Identify which cell holds the provided text, then report its [x, y] central coordinate. 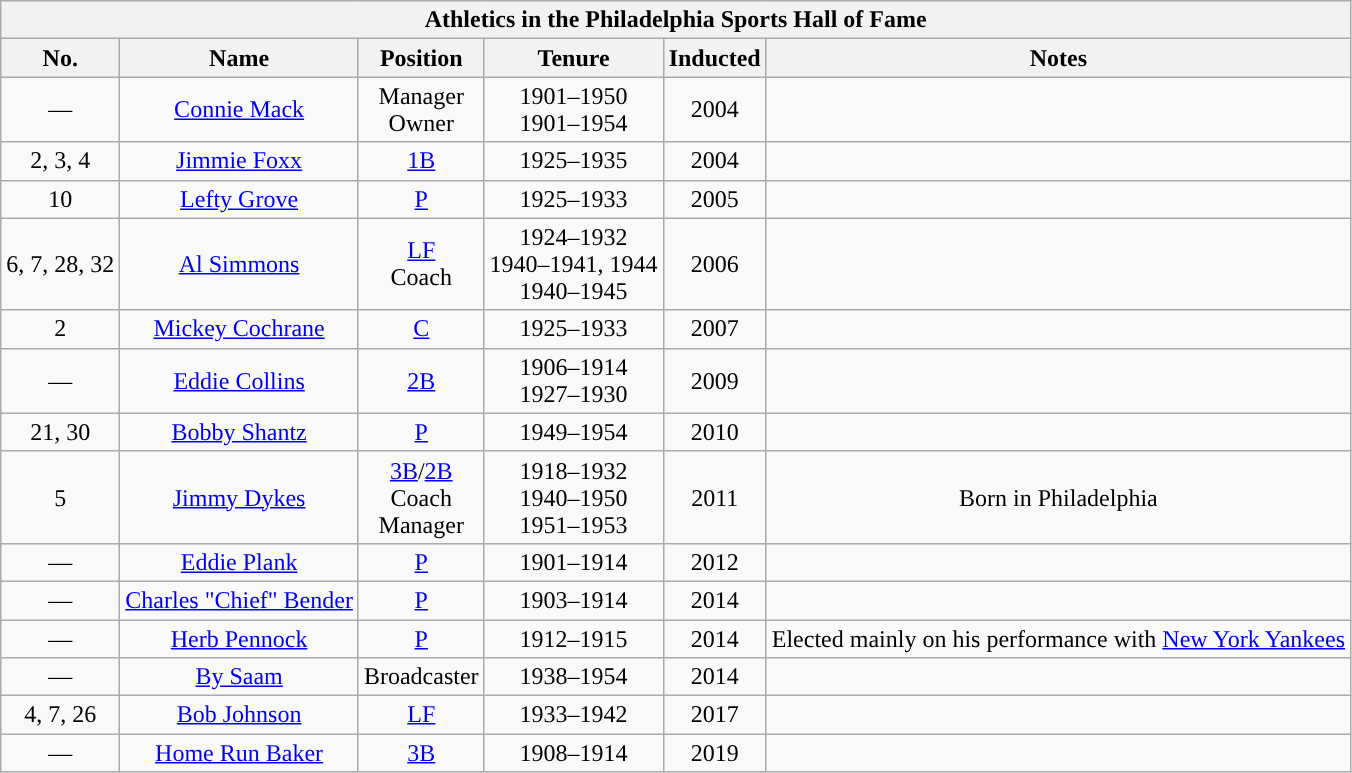
1918–19321940–19501951–1953 [574, 497]
2009 [714, 380]
1B [421, 161]
ManagerOwner [421, 110]
3B [421, 753]
Connie Mack [240, 110]
Name [240, 58]
Elected mainly on his performance with New York Yankees [1058, 639]
Broadcaster [421, 677]
1903–1914 [574, 600]
Mickey Cochrane [240, 329]
1901–1914 [574, 562]
21, 30 [60, 432]
Jimmy Dykes [240, 497]
1912–1915 [574, 639]
2006 [714, 264]
2B [421, 380]
Bob Johnson [240, 715]
1949–1954 [574, 432]
Eddie Collins [240, 380]
Lefty Grove [240, 199]
Charles "Chief" Bender [240, 600]
C [421, 329]
No. [60, 58]
Born in Philadelphia [1058, 497]
Jimmie Foxx [240, 161]
Home Run Baker [240, 753]
LFCoach [421, 264]
Inducted [714, 58]
1924–19321940–1941, 19441940–1945 [574, 264]
1906–19141927–1930 [574, 380]
2012 [714, 562]
6, 7, 28, 32 [60, 264]
2010 [714, 432]
4, 7, 26 [60, 715]
2017 [714, 715]
2, 3, 4 [60, 161]
Eddie Plank [240, 562]
2011 [714, 497]
Bobby Shantz [240, 432]
Herb Pennock [240, 639]
5 [60, 497]
1908–1914 [574, 753]
Al Simmons [240, 264]
3B/2BCoachManager [421, 497]
1938–1954 [574, 677]
LF [421, 715]
1925–1935 [574, 161]
2 [60, 329]
Notes [1058, 58]
10 [60, 199]
By Saam [240, 677]
2007 [714, 329]
Tenure [574, 58]
2005 [714, 199]
2019 [714, 753]
Athletics in the Philadelphia Sports Hall of Fame [676, 20]
Position [421, 58]
1933–1942 [574, 715]
1901–19501901–1954 [574, 110]
